Pinpoint the cell where the given text exists, returning its [x, y] midpoint coordinate. 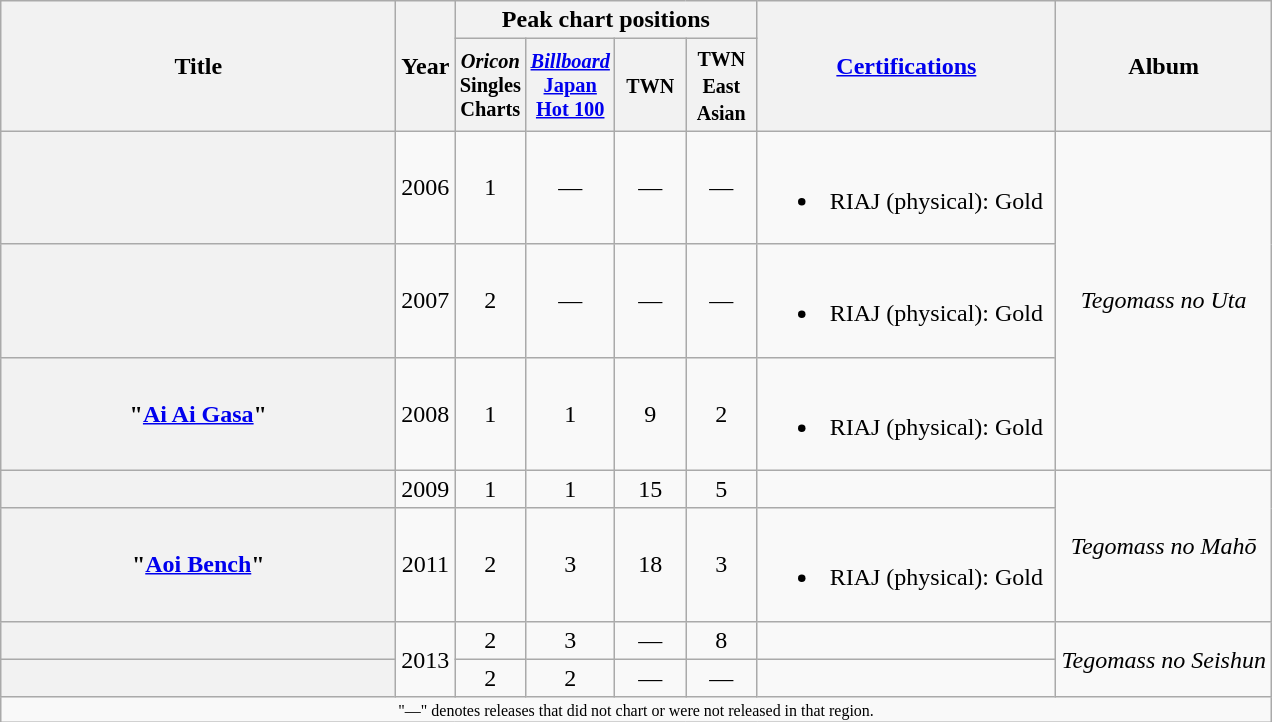
"—" denotes releases that did not chart or were not released in that region. [636, 709]
Oricon Singles Charts [490, 85]
TWN [650, 85]
5 [722, 489]
Title [198, 66]
Tegomass no Mahō [1164, 546]
2011 [426, 564]
2007 [426, 300]
2008 [426, 414]
2013 [426, 659]
18 [650, 564]
Certifications [906, 66]
Billboard Japan Hot 100 [570, 85]
"Ai Ai Gasa" [198, 414]
"Aoi Bench" [198, 564]
2006 [426, 188]
2009 [426, 489]
Peak chart positions [606, 20]
Tegomass no Uta [1164, 300]
Year [426, 66]
8 [722, 640]
Tegomass no Seishun [1164, 659]
TWN East Asian [722, 85]
Album [1164, 66]
15 [650, 489]
9 [650, 414]
